Provide the (X, Y) coordinate of the cell's center where the given text is located.  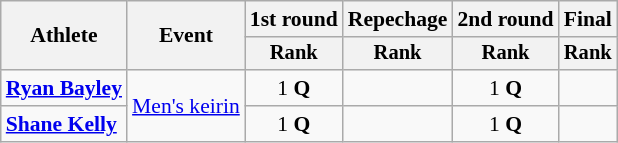
Repechage (398, 19)
Shane Kelly (64, 124)
2nd round (505, 19)
1st round (294, 19)
Event (186, 36)
Final (588, 19)
Ryan Bayley (64, 88)
Men's keirin (186, 106)
Athlete (64, 36)
